For the text-containing cell, return its midpoint in (x, y) coordinate format. 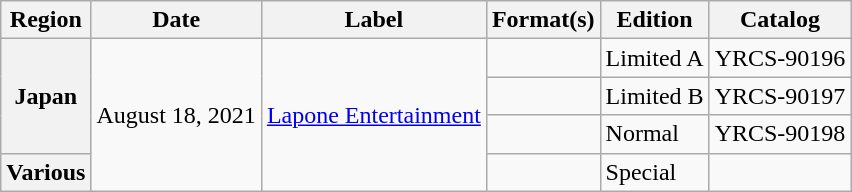
YRCS-90196 (780, 58)
Japan (46, 96)
Limited B (654, 96)
Special (654, 172)
Lapone Entertainment (374, 115)
Date (176, 20)
Catalog (780, 20)
YRCS-90197 (780, 96)
Format(s) (543, 20)
Region (46, 20)
Limited A (654, 58)
Label (374, 20)
August 18, 2021 (176, 115)
YRCS-90198 (780, 134)
Various (46, 172)
Edition (654, 20)
Normal (654, 134)
